Extract the [x, y] coordinate from the center of the cell holding the provided text.  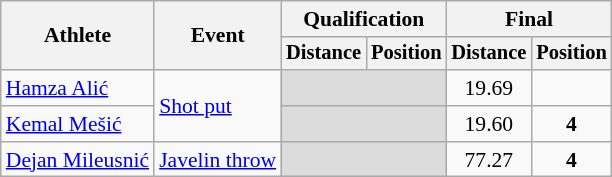
Final [528, 19]
Hamza Alić [78, 88]
Athlete [78, 36]
Kemal Mešić [78, 124]
19.60 [488, 124]
4 [571, 124]
Shot put [218, 106]
19.69 [488, 88]
Event [218, 36]
Qualification [364, 19]
